Locate the cell with the specified text and output its [x, y] center coordinate. 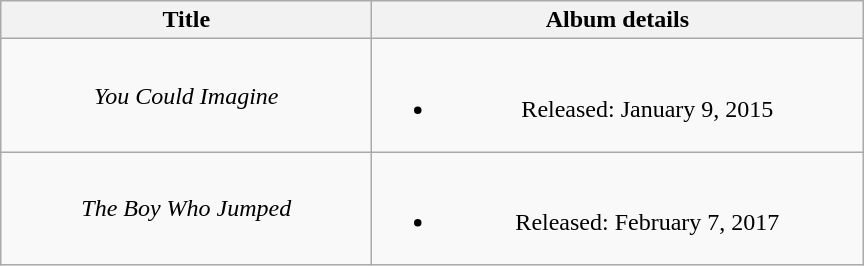
Released: January 9, 2015 [618, 96]
Released: February 7, 2017 [618, 208]
You Could Imagine [186, 96]
The Boy Who Jumped [186, 208]
Title [186, 20]
Album details [618, 20]
